Provide the [x, y] coordinate of the cell's center where the given text is located.  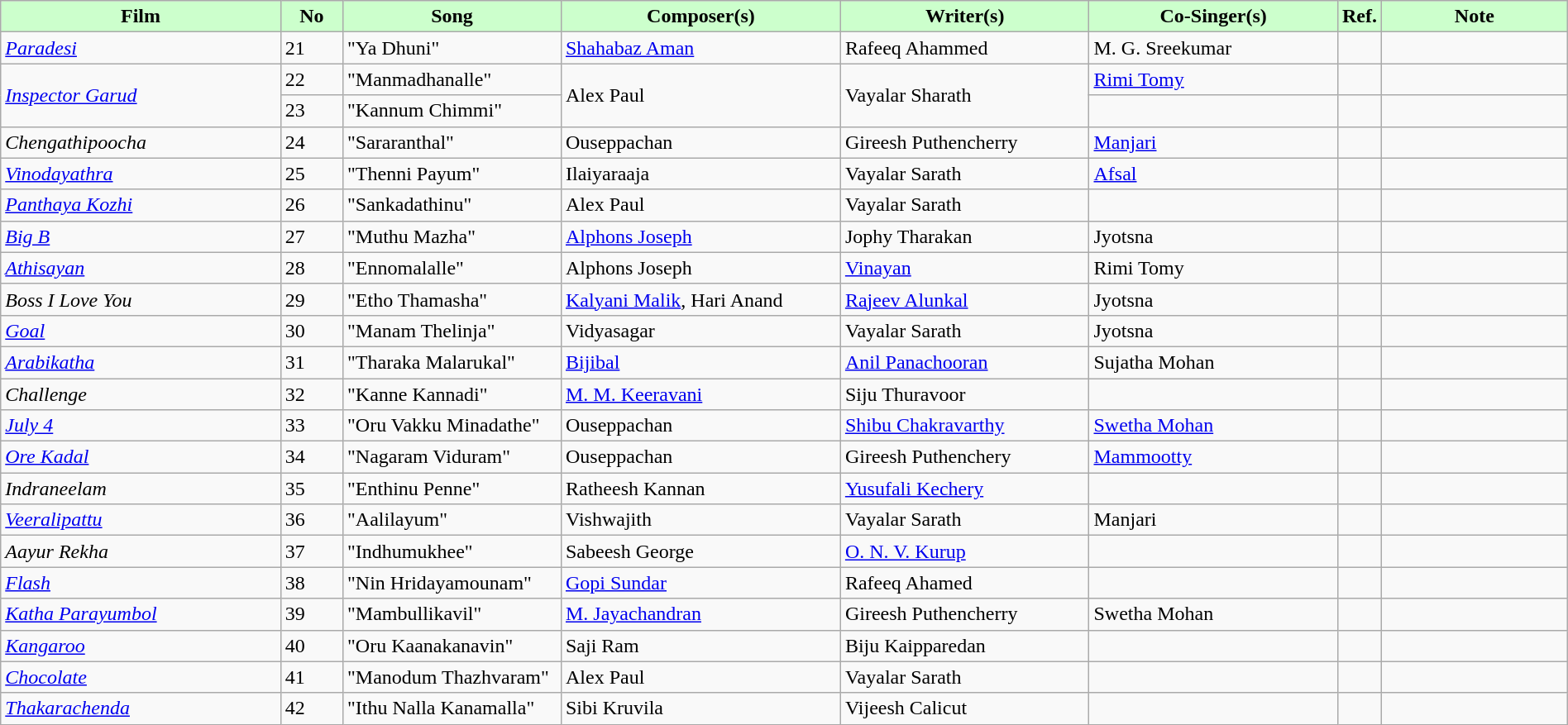
"Oru Kaanakanavin" [452, 646]
32 [311, 394]
Co-Singer(s) [1213, 17]
Jophy Tharakan [964, 236]
39 [311, 614]
Saji Ram [700, 646]
Mammootty [1213, 457]
21 [311, 48]
Thakarachenda [141, 708]
"Sararanthal" [452, 142]
M. Jayachandran [700, 614]
Vidyasagar [700, 331]
Paradesi [141, 48]
29 [311, 299]
"Kanne Kannadi" [452, 394]
28 [311, 268]
Shahabaz Aman [700, 48]
Writer(s) [964, 17]
Big B [141, 236]
"Etho Thamasha" [452, 299]
Sujatha Mohan [1213, 362]
Vinodayathra [141, 174]
"Thenni Payum" [452, 174]
"Aalilayum" [452, 520]
"Ithu Nalla Kanamalla" [452, 708]
26 [311, 205]
31 [311, 362]
Siju Thuravoor [964, 394]
Note [1474, 17]
Gopi Sundar [700, 583]
Indraneelam [141, 489]
23 [311, 111]
Afsal [1213, 174]
"Indhumukhee" [452, 551]
Athisayan [141, 268]
Song [452, 17]
Aayur Rekha [141, 551]
Rafeeq Ahammed [964, 48]
Flash [141, 583]
Inspector Garud [141, 95]
Vayalar Sharath [964, 95]
Film [141, 17]
Kalyani Malik, Hari Anand [700, 299]
Goal [141, 331]
"Oru Vakku Minadathe" [452, 426]
Chocolate [141, 677]
"Kannum Chimmi" [452, 111]
Rajeev Alunkal [964, 299]
Vinayan [964, 268]
Panthaya Kozhi [141, 205]
"Nin Hridayamounam" [452, 583]
Vishwajith [700, 520]
Ilaiyaraaja [700, 174]
Sabeesh George [700, 551]
"Enthinu Penne" [452, 489]
"Manmadhanalle" [452, 79]
Anil Panachooran [964, 362]
Ref. [1360, 17]
O. N. V. Kurup [964, 551]
July 4 [141, 426]
25 [311, 174]
Ore Kadal [141, 457]
24 [311, 142]
Chengathipoocha [141, 142]
40 [311, 646]
34 [311, 457]
Vijeesh Calicut [964, 708]
Arabikatha [141, 362]
"Muthu Mazha" [452, 236]
M. G. Sreekumar [1213, 48]
Bijibal [700, 362]
Rafeeq Ahamed [964, 583]
Shibu Chakravarthy [964, 426]
"Mambullikavil" [452, 614]
Veeralipattu [141, 520]
35 [311, 489]
33 [311, 426]
"Sankadathinu" [452, 205]
M. M. Keeravani [700, 394]
41 [311, 677]
No [311, 17]
37 [311, 551]
27 [311, 236]
Katha Parayumbol [141, 614]
Ratheesh Kannan [700, 489]
"Ennomalalle" [452, 268]
"Nagaram Viduram" [452, 457]
Gireesh Puthenchery [964, 457]
"Manodum Thazhvaram" [452, 677]
"Ya Dhuni" [452, 48]
Challenge [141, 394]
36 [311, 520]
Yusufali Kechery [964, 489]
30 [311, 331]
Sibi Kruvila [700, 708]
38 [311, 583]
Composer(s) [700, 17]
42 [311, 708]
"Manam Thelinja" [452, 331]
Biju Kaipparedan [964, 646]
22 [311, 79]
Boss I Love You [141, 299]
"Tharaka Malarukal" [452, 362]
Kangaroo [141, 646]
